For the text-containing cell, return its midpoint in [X, Y] coordinate format. 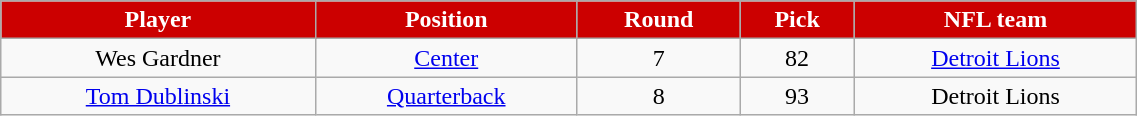
Pick [797, 20]
Quarterback [446, 96]
7 [658, 58]
Round [658, 20]
NFL team [996, 20]
Tom Dublinski [158, 96]
Player [158, 20]
8 [658, 96]
93 [797, 96]
Wes Gardner [158, 58]
Center [446, 58]
82 [797, 58]
Position [446, 20]
